Search for the cell housing the specified text and yield its (X, Y) center coordinate. 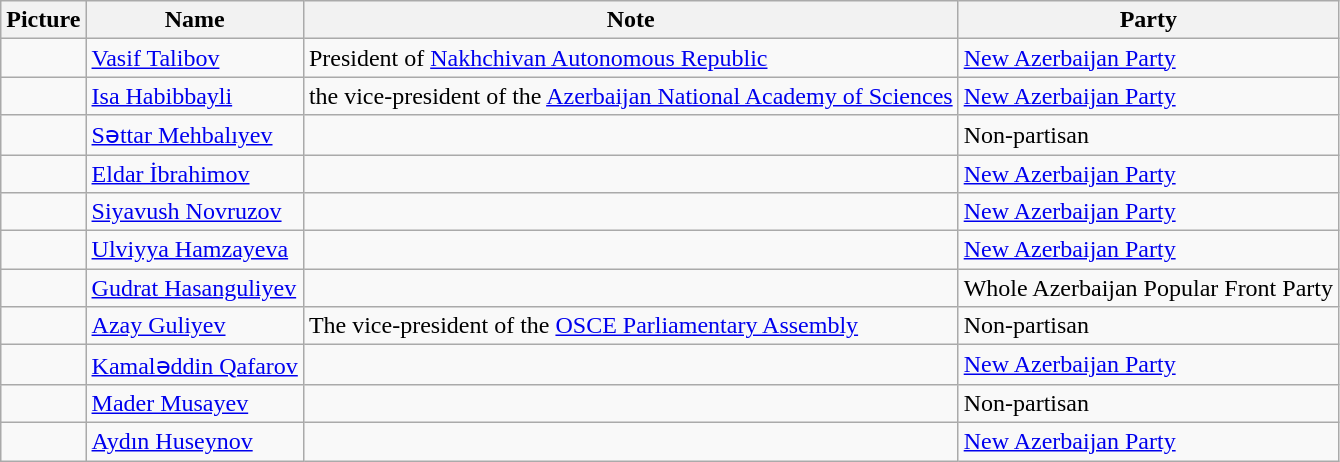
Ulviyya Hamzayeva (194, 250)
Kamaləddin Qafarov (194, 365)
Eldar İbrahimov (194, 173)
Name (194, 20)
Party (1148, 20)
the vice-president of the Azerbaijan National Academy of Sciences (630, 96)
Vasif Talibov (194, 58)
Siyavush Novruzov (194, 212)
Aydın Huseynov (194, 441)
Note (630, 20)
The vice-president of the OSCE Parliamentary Assembly (630, 326)
Səttar Mehbalıyev (194, 135)
Picture (44, 20)
President of Nakhchivan Autonomous Republic (630, 58)
Mader Musayev (194, 403)
Isa Habibbayli (194, 96)
Whole Azerbaijan Popular Front Party (1148, 288)
Azay Guliyev (194, 326)
Gudrat Hasanguliyev (194, 288)
